Scan for the cell matching the given text and deliver its (X, Y) coordinate at center. 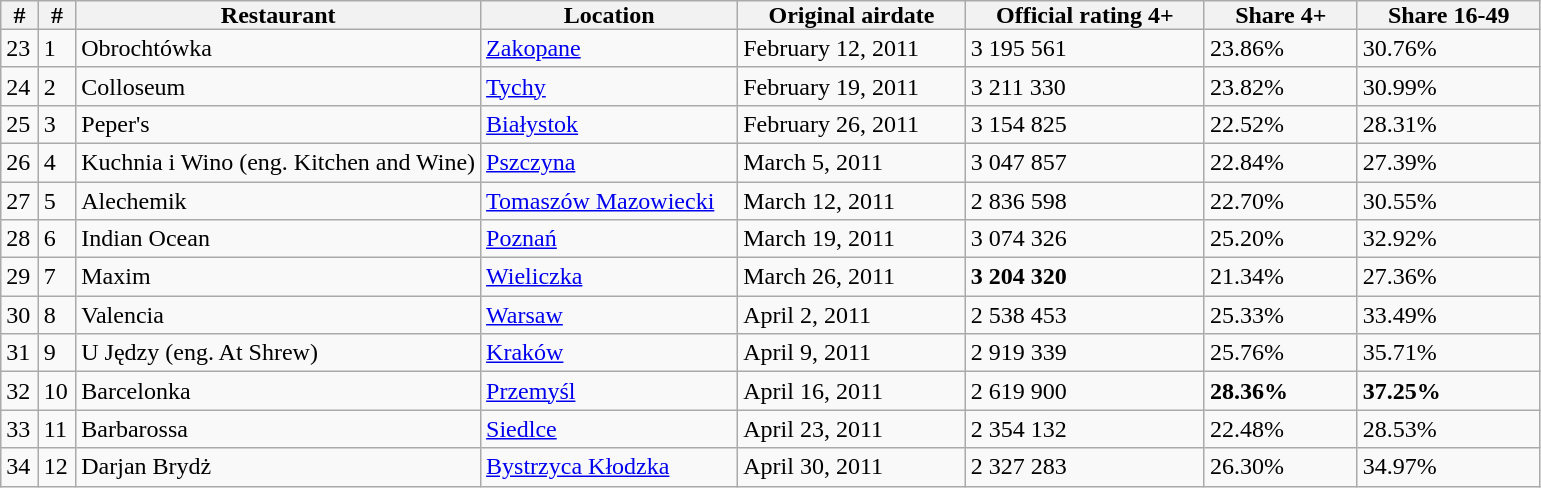
Indian Ocean (278, 239)
28.31% (1448, 124)
25.20% (1280, 239)
2 538 453 (1084, 315)
2 (57, 86)
March 19, 2011 (852, 239)
Restaurant (278, 15)
2 919 339 (1084, 353)
3 047 857 (1084, 162)
34.97% (1448, 467)
Poznań (610, 239)
26.30% (1280, 467)
Tychy (610, 86)
4 (57, 162)
Darjan Brydż (278, 467)
Official rating 4+ (1084, 15)
9 (57, 353)
28.36% (1280, 391)
U Jędzy (eng. At Shrew) (278, 353)
Peper's (278, 124)
Share 4+ (1280, 15)
Original airdate (852, 15)
11 (57, 429)
3 195 561 (1084, 48)
Share 16-49 (1448, 15)
Zakopane (610, 48)
10 (57, 391)
March 26, 2011 (852, 277)
April 23, 2011 (852, 429)
Siedlce (610, 429)
12 (57, 467)
March 5, 2011 (852, 162)
1 (57, 48)
23.82% (1280, 86)
22.48% (1280, 429)
Bystrzyca Kłodzka (610, 467)
27.36% (1448, 277)
22.52% (1280, 124)
34 (20, 467)
Valencia (278, 315)
29 (20, 277)
23.86% (1280, 48)
32.92% (1448, 239)
2 619 900 (1084, 391)
Kraków (610, 353)
Kuchnia i Wino (eng. Kitchen and Wine) (278, 162)
2 327 283 (1084, 467)
22.70% (1280, 201)
30.99% (1448, 86)
28 (20, 239)
Barcelonka (278, 391)
Pszczyna (610, 162)
Alechemik (278, 201)
Warsaw (610, 315)
2 836 598 (1084, 201)
February 19, 2011 (852, 86)
25 (20, 124)
33.49% (1448, 315)
April 2, 2011 (852, 315)
Przemyśl (610, 391)
8 (57, 315)
30 (20, 315)
February 12, 2011 (852, 48)
April 30, 2011 (852, 467)
26 (20, 162)
33 (20, 429)
6 (57, 239)
37.25% (1448, 391)
25.76% (1280, 353)
Colloseum (278, 86)
April 9, 2011 (852, 353)
April 16, 2011 (852, 391)
31 (20, 353)
3 154 825 (1084, 124)
Maxim (278, 277)
3 (57, 124)
3 074 326 (1084, 239)
21.34% (1280, 277)
35.71% (1448, 353)
22.84% (1280, 162)
30.76% (1448, 48)
30.55% (1448, 201)
28.53% (1448, 429)
7 (57, 277)
3 211 330 (1084, 86)
February 26, 2011 (852, 124)
27.39% (1448, 162)
24 (20, 86)
2 354 132 (1084, 429)
Tomaszów Mazowiecki (610, 201)
Barbarossa (278, 429)
5 (57, 201)
32 (20, 391)
March 12, 2011 (852, 201)
Białystok (610, 124)
23 (20, 48)
Wieliczka (610, 277)
Obrochtówka (278, 48)
Location (610, 15)
25.33% (1280, 315)
3 204 320 (1084, 277)
27 (20, 201)
